Locate the cell with the specified text and output its (X, Y) center coordinate. 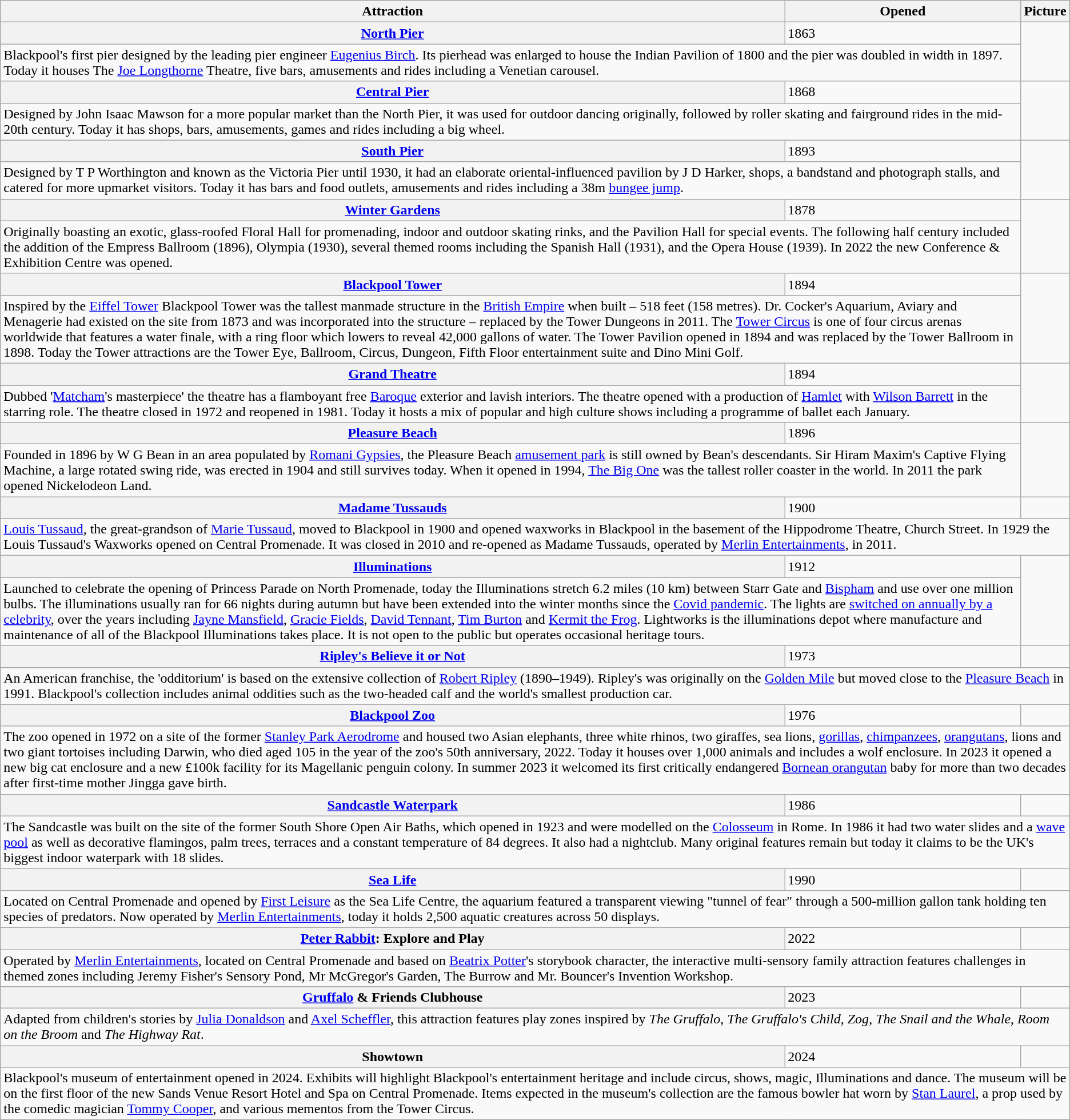
Central Pier (393, 92)
Picture (1045, 11)
Sea Life (393, 879)
Madame Tussauds (393, 508)
2024 (903, 1057)
1912 (903, 567)
1896 (903, 433)
1900 (903, 508)
1986 (903, 805)
Grand Theatre (393, 374)
Attraction (393, 11)
1863 (903, 33)
Opened (903, 11)
1976 (903, 715)
Blackpool Tower (393, 284)
Blackpool Zoo (393, 715)
Ripley's Believe it or Not (393, 656)
Illuminations (393, 567)
1878 (903, 210)
1893 (903, 151)
1868 (903, 92)
2022 (903, 938)
Winter Gardens (393, 210)
South Pier (393, 151)
2023 (903, 998)
Pleasure Beach (393, 433)
1990 (903, 879)
Gruffalo & Friends Clubhouse (393, 998)
1973 (903, 656)
Showtown (393, 1057)
Sandcastle Waterpark (393, 805)
Peter Rabbit: Explore and Play (393, 938)
North Pier (393, 33)
